Provide the (x, y) coordinate of the cell's center where the given text is located.  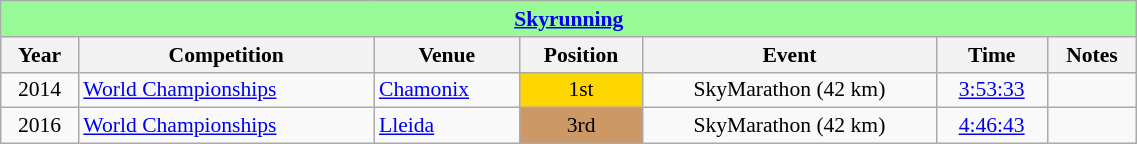
Skyrunning (569, 19)
Event (789, 55)
3:53:33 (992, 90)
Position (582, 55)
Chamonix (447, 90)
Lleida (447, 126)
2014 (40, 90)
Time (992, 55)
3rd (582, 126)
4:46:43 (992, 126)
2016 (40, 126)
1st (582, 90)
Venue (447, 55)
Competition (226, 55)
Notes (1092, 55)
Year (40, 55)
